Provide the (X, Y) coordinate of the cell's center where the given text is located.  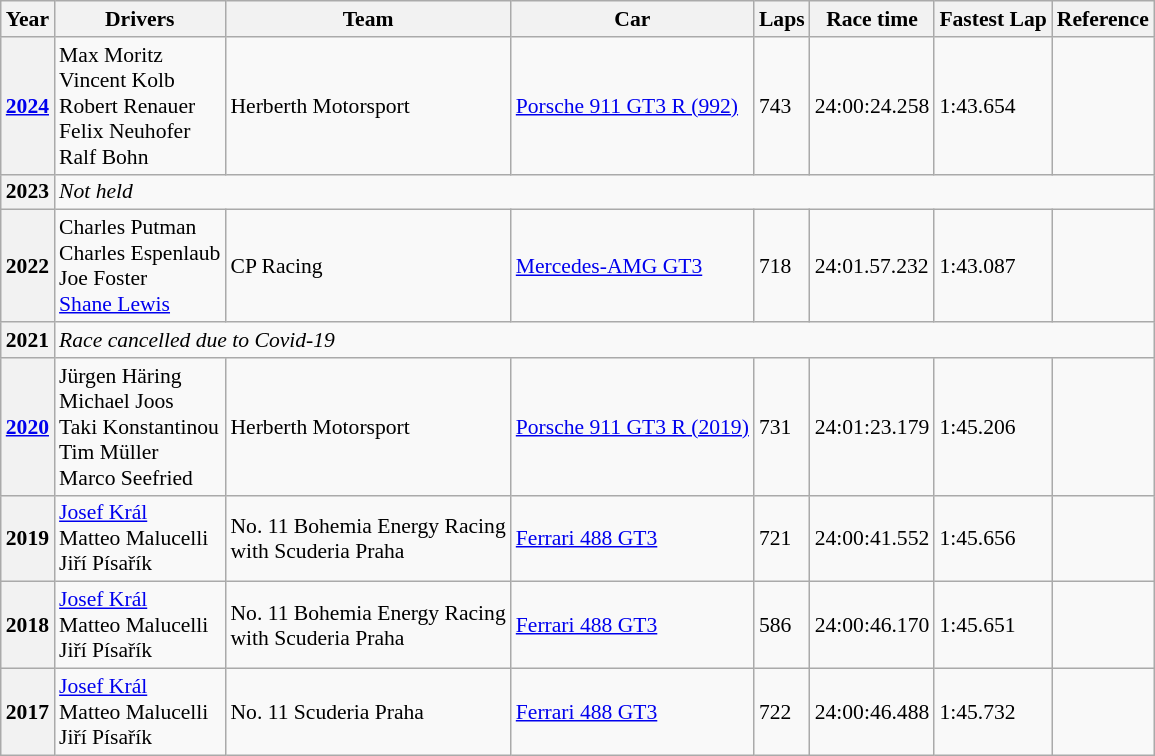
743 (782, 106)
Charles Putman Charles Espenlaub Joe Foster Shane Lewis (140, 266)
722 (782, 712)
1:43.087 (992, 266)
24:00:41.552 (872, 538)
24:00:46.170 (872, 626)
Drivers (140, 19)
2019 (28, 538)
Car (632, 19)
721 (782, 538)
718 (782, 266)
1:45.656 (992, 538)
Porsche 911 GT3 R (2019) (632, 427)
Reference (1103, 19)
Max Moritz Vincent Kolb Robert Renauer Felix Neuhofer Ralf Bohn (140, 106)
Race cancelled due to Covid-19 (604, 340)
Mercedes-AMG GT3 (632, 266)
24:01:23.179 (872, 427)
586 (782, 626)
2023 (28, 192)
Laps (782, 19)
CP Racing (368, 266)
731 (782, 427)
2018 (28, 626)
Year (28, 19)
1:45.732 (992, 712)
2022 (28, 266)
No. 11 Scuderia Praha (368, 712)
Race time (872, 19)
24:00:46.488 (872, 712)
Not held (604, 192)
1:43.654 (992, 106)
2020 (28, 427)
24:01.57.232 (872, 266)
Porsche 911 GT3 R (992) (632, 106)
2017 (28, 712)
2024 (28, 106)
Team (368, 19)
24:00:24.258 (872, 106)
1:45.206 (992, 427)
1:45.651 (992, 626)
2021 (28, 340)
Jürgen Häring Michael Joos Taki Konstantinou Tim Müller Marco Seefried (140, 427)
Fastest Lap (992, 19)
